Detect which cell encompasses the target text, then output its [x, y] center coordinate. 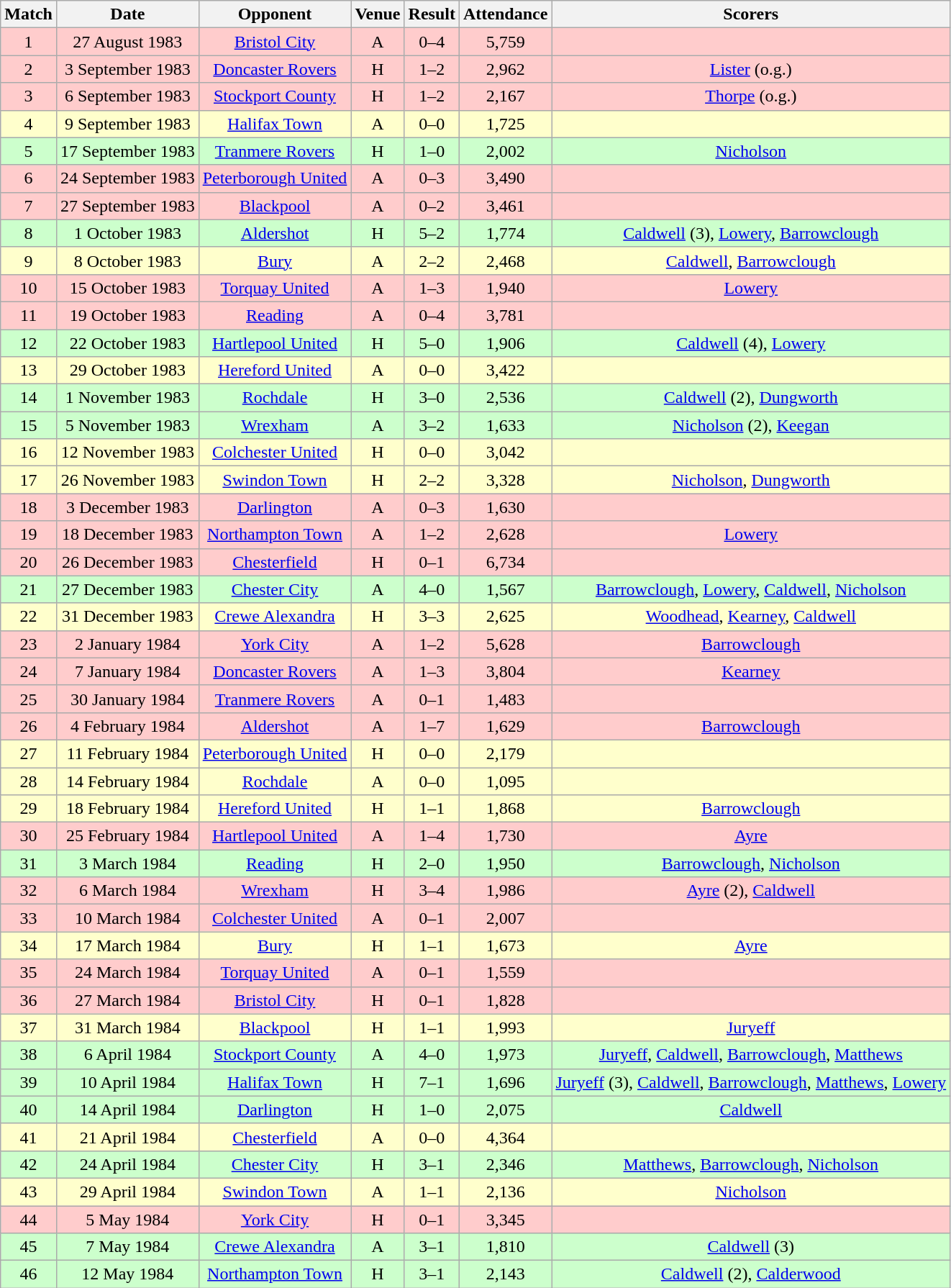
1,630 [505, 507]
4 February 1984 [127, 726]
Caldwell (3), Lowery, Barrowclough [751, 233]
Juryeff [751, 1028]
21 April 1984 [127, 1137]
1–4 [432, 836]
3 [29, 96]
22 [29, 617]
1,095 [505, 781]
46 [29, 1274]
2,007 [505, 918]
2,167 [505, 96]
39 [29, 1082]
6 September 1983 [127, 96]
Venue [378, 14]
1,906 [505, 343]
1,629 [505, 726]
16 [29, 453]
32 [29, 891]
26 December 1983 [127, 562]
15 [29, 425]
9 [29, 260]
34 [29, 945]
12 November 1983 [127, 453]
6 April 1984 [127, 1055]
36 [29, 1000]
30 [29, 836]
Barrowclough, Nicholson [751, 863]
Caldwell [751, 1110]
13 [29, 371]
38 [29, 1055]
8 October 1983 [127, 260]
7 [29, 206]
26 November 1983 [127, 480]
2,962 [505, 69]
33 [29, 918]
Kearney [751, 671]
27 September 1983 [127, 206]
3,042 [505, 453]
1,973 [505, 1055]
2,136 [505, 1192]
3,422 [505, 371]
3–4 [432, 891]
18 February 1984 [127, 809]
Ayre (2), Caldwell [751, 891]
2 January 1984 [127, 644]
3–0 [432, 398]
1 [29, 42]
35 [29, 973]
0–2 [432, 206]
7 January 1984 [127, 671]
24 September 1983 [127, 178]
30 January 1984 [127, 699]
29 [29, 809]
5–0 [432, 343]
44 [29, 1220]
17 [29, 480]
45 [29, 1247]
1,673 [505, 945]
Caldwell (3) [751, 1247]
24 [29, 671]
Thorpe (o.g.) [751, 96]
Opponent [275, 14]
3 March 1984 [127, 863]
28 [29, 781]
1,828 [505, 1000]
31 March 1984 [127, 1028]
Caldwell (4), Lowery [751, 343]
10 [29, 288]
3,804 [505, 671]
29 April 1984 [127, 1192]
9 September 1983 [127, 124]
12 May 1984 [127, 1274]
3 September 1983 [127, 69]
3,345 [505, 1220]
6,734 [505, 562]
1 November 1983 [127, 398]
31 [29, 863]
1,940 [505, 288]
4 [29, 124]
1–7 [432, 726]
3 December 1983 [127, 507]
19 October 1983 [127, 315]
2,468 [505, 260]
29 October 1983 [127, 371]
Caldwell (2), Dungworth [751, 398]
Caldwell, Barrowclough [751, 260]
Match [29, 14]
4,364 [505, 1137]
14 [29, 398]
5 November 1983 [127, 425]
2,536 [505, 398]
2,143 [505, 1274]
Lister (o.g.) [751, 69]
1,810 [505, 1247]
3,490 [505, 178]
5 May 1984 [127, 1220]
Barrowclough, Lowery, Caldwell, Nicholson [751, 589]
1,725 [505, 124]
17 September 1983 [127, 151]
18 December 1983 [127, 535]
20 [29, 562]
6 [29, 178]
12 [29, 343]
43 [29, 1192]
41 [29, 1137]
2 [29, 69]
6 March 1984 [127, 891]
2,075 [505, 1110]
27 December 1983 [127, 589]
3–2 [432, 425]
23 [29, 644]
2,628 [505, 535]
22 October 1983 [127, 343]
Juryeff (3), Caldwell, Barrowclough, Matthews, Lowery [751, 1082]
Date [127, 14]
40 [29, 1110]
8 [29, 233]
7 May 1984 [127, 1247]
Juryeff, Caldwell, Barrowclough, Matthews [751, 1055]
1 October 1983 [127, 233]
19 [29, 535]
11 February 1984 [127, 753]
3–3 [432, 617]
Scorers [751, 14]
14 April 1984 [127, 1110]
1,868 [505, 809]
24 March 1984 [127, 973]
18 [29, 507]
26 [29, 726]
3,781 [505, 315]
25 February 1984 [127, 836]
27 August 1983 [127, 42]
2–0 [432, 863]
37 [29, 1028]
Nicholson, Dungworth [751, 480]
1,483 [505, 699]
17 March 1984 [127, 945]
3,328 [505, 480]
2,179 [505, 753]
3,461 [505, 206]
Woodhead, Kearney, Caldwell [751, 617]
10 April 1984 [127, 1082]
7–1 [432, 1082]
1,696 [505, 1082]
2,625 [505, 617]
2,346 [505, 1164]
10 March 1984 [127, 918]
1,993 [505, 1028]
5–2 [432, 233]
21 [29, 589]
11 [29, 315]
1,559 [505, 973]
27 March 1984 [127, 1000]
1,730 [505, 836]
24 April 1984 [127, 1164]
5 [29, 151]
1,950 [505, 863]
5,759 [505, 42]
1,986 [505, 891]
5,628 [505, 644]
Attendance [505, 14]
1,633 [505, 425]
42 [29, 1164]
27 [29, 753]
Caldwell (2), Calderwood [751, 1274]
15 October 1983 [127, 288]
2,002 [505, 151]
14 February 1984 [127, 781]
25 [29, 699]
1,567 [505, 589]
Nicholson (2), Keegan [751, 425]
31 December 1983 [127, 617]
Matthews, Barrowclough, Nicholson [751, 1164]
Result [432, 14]
1,774 [505, 233]
